For the text-containing cell, return its midpoint in (X, Y) coordinate format. 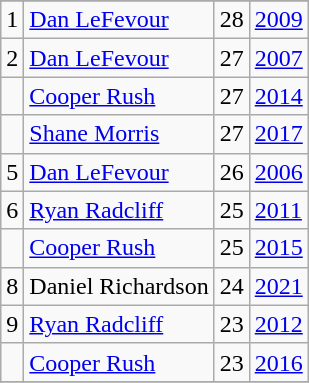
26 (232, 172)
Daniel Richardson (119, 286)
Shane Morris (119, 134)
9 (12, 324)
2014 (278, 96)
2006 (278, 172)
1 (12, 20)
8 (12, 286)
2011 (278, 210)
5 (12, 172)
2015 (278, 248)
2012 (278, 324)
2021 (278, 286)
6 (12, 210)
2016 (278, 362)
24 (232, 286)
2007 (278, 58)
2017 (278, 134)
28 (232, 20)
2009 (278, 20)
2 (12, 58)
